For the text-containing cell, return its midpoint in [x, y] coordinate format. 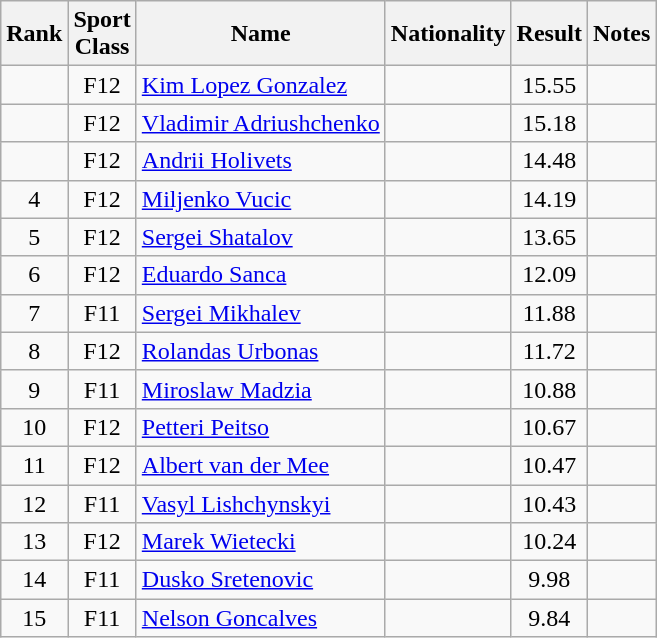
Notes [621, 34]
15.18 [549, 123]
6 [34, 275]
10.67 [549, 427]
12 [34, 503]
Vladimir Adriushchenko [260, 123]
14.48 [549, 161]
10.47 [549, 465]
4 [34, 199]
Albert van der Mee [260, 465]
11 [34, 465]
Vasyl Lishchynskyi [260, 503]
Marek Wietecki [260, 542]
10.43 [549, 503]
Sergei Mikhalev [260, 313]
Name [260, 34]
7 [34, 313]
Miljenko Vucic [260, 199]
8 [34, 351]
15.55 [549, 85]
Andrii Holivets [260, 161]
Rolandas Urbonas [260, 351]
Result [549, 34]
Nelson Goncalves [260, 618]
Sergei Shatalov [260, 237]
13 [34, 542]
Petteri Peitso [260, 427]
9 [34, 389]
Dusko Sretenovic [260, 580]
Kim Lopez Gonzalez [260, 85]
Eduardo Sanca [260, 275]
SportClass [102, 34]
11.72 [549, 351]
13.65 [549, 237]
12.09 [549, 275]
9.84 [549, 618]
9.98 [549, 580]
14.19 [549, 199]
10.24 [549, 542]
14 [34, 580]
11.88 [549, 313]
Rank [34, 34]
Miroslaw Madzia [260, 389]
15 [34, 618]
10.88 [549, 389]
Nationality [448, 34]
10 [34, 427]
5 [34, 237]
